Identify which cell holds the provided text, then report its (X, Y) central coordinate. 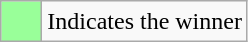
Indicates the winner (145, 22)
